Determine the [x, y] coordinate at the center of the cell enclosing the given text.  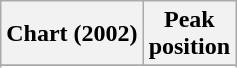
Peakposition [189, 34]
Chart (2002) [72, 34]
